Search for the cell housing the specified text and yield its [x, y] center coordinate. 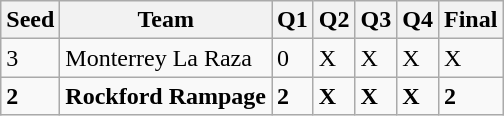
Rockford Rampage [166, 96]
Monterrey La Raza [166, 58]
Team [166, 20]
Q3 [376, 20]
3 [30, 58]
Q4 [418, 20]
0 [293, 58]
Seed [30, 20]
Final [470, 20]
Q1 [293, 20]
Q2 [334, 20]
